Provide the (x, y) coordinate of the cell's center where the given text is located.  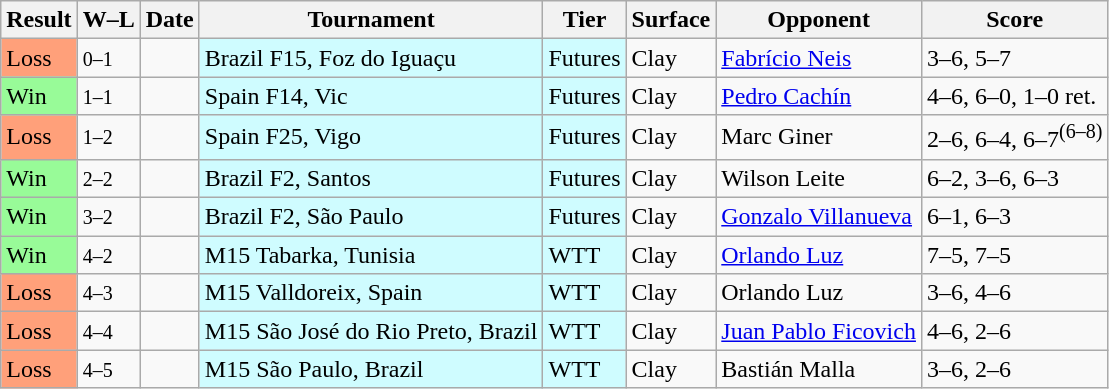
Tier (584, 20)
1–2 (108, 138)
Surface (671, 20)
1–1 (108, 96)
Fabrício Neis (819, 58)
3–6, 5–7 (1014, 58)
3–6, 4–6 (1014, 293)
4–5 (108, 369)
Spain F25, Vigo (371, 138)
4–4 (108, 331)
6–2, 3–6, 6–3 (1014, 178)
Pedro Cachín (819, 96)
Date (170, 20)
M15 São Paulo, Brazil (371, 369)
Spain F14, Vic (371, 96)
2–2 (108, 178)
M15 São José do Rio Preto, Brazil (371, 331)
Gonzalo Villanueva (819, 217)
Wilson Leite (819, 178)
Juan Pablo Ficovich (819, 331)
M15 Tabarka, Tunisia (371, 255)
4–6, 6–0, 1–0 ret. (1014, 96)
2–6, 6–4, 6–7(6–8) (1014, 138)
W–L (108, 20)
6–1, 6–3 (1014, 217)
Brazil F2, Santos (371, 178)
3–6, 2–6 (1014, 369)
Bastián Malla (819, 369)
Score (1014, 20)
Tournament (371, 20)
M15 Valldoreix, Spain (371, 293)
Marc Giner (819, 138)
Result (39, 20)
Brazil F15, Foz do Iguaçu (371, 58)
3–2 (108, 217)
0–1 (108, 58)
4–2 (108, 255)
7–5, 7–5 (1014, 255)
Opponent (819, 20)
Brazil F2, São Paulo (371, 217)
4–3 (108, 293)
4–6, 2–6 (1014, 331)
